Return [X, Y] of the center of cell containing provided text 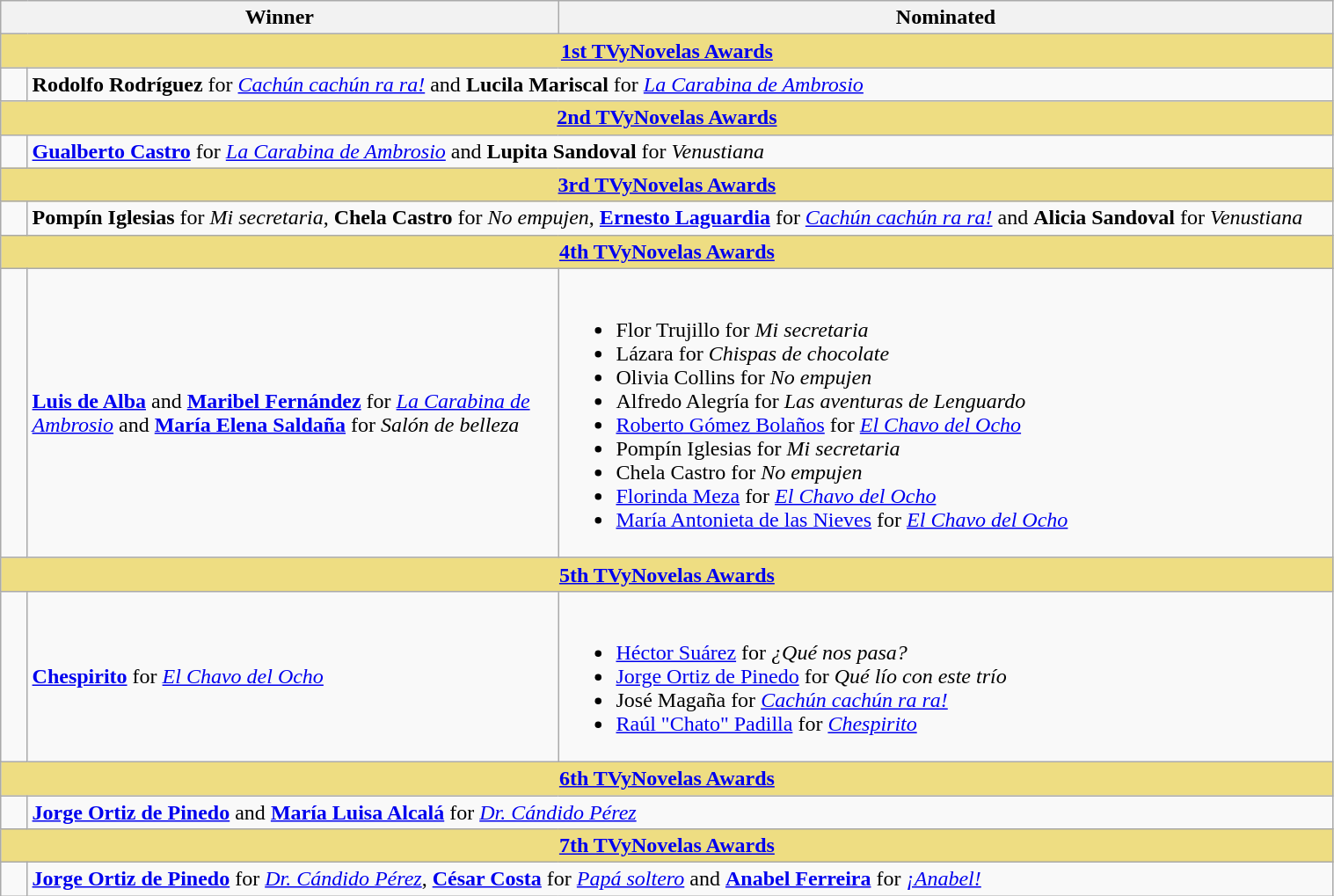
Nominated [946, 18]
1st TVyNovelas Awards [667, 51]
Gualberto Castro for La Carabina de Ambrosio and Lupita Sandoval for Venustiana [681, 151]
6th TVyNovelas Awards [667, 778]
2nd TVyNovelas Awards [667, 118]
Chespirito for El Chavo del Ocho [293, 676]
Jorge Ortiz de Pinedo and María Luisa Alcalá for Dr. Cándido Pérez [681, 812]
4th TVyNovelas Awards [667, 251]
7th TVyNovelas Awards [667, 846]
Rodolfo Rodríguez for Cachún cachún ra ra! and Lucila Mariscal for La Carabina de Ambrosio [681, 84]
Pompín Iglesias for Mi secretaria, Chela Castro for No empujen, Ernesto Laguardia for Cachún cachún ra ra! and Alicia Sandoval for Venustiana [681, 218]
Luis de Alba and Maribel Fernández for La Carabina de Ambrosio and María Elena Saldaña for Salón de belleza [293, 413]
5th TVyNovelas Awards [667, 574]
3rd TVyNovelas Awards [667, 185]
Winner [280, 18]
Jorge Ortiz de Pinedo for Dr. Cándido Pérez, César Costa for Papá soltero and Anabel Ferreira for ¡Anabel! [681, 879]
